Find where the given text appears and provide that cell's center as (x, y) coordinate. 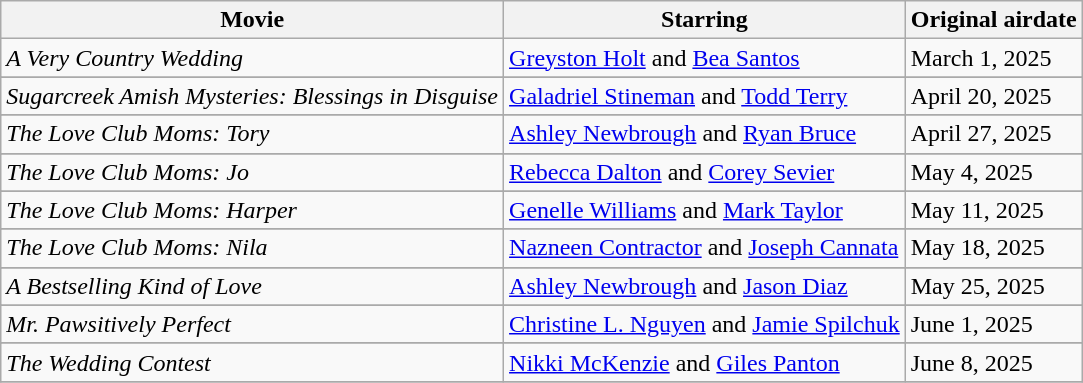
April 27, 2025 (994, 134)
Starring (705, 20)
The Love Club Moms: Harper (252, 210)
Nikki McKenzie and Giles Panton (705, 362)
Genelle Williams and Mark Taylor (705, 210)
The Wedding Contest (252, 362)
Mr. Pawsitively Perfect (252, 324)
March 1, 2025 (994, 58)
Ashley Newbrough and Ryan Bruce (705, 134)
May 11, 2025 (994, 210)
Original airdate (994, 20)
June 1, 2025 (994, 324)
Galadriel Stineman and Todd Terry (705, 96)
May 4, 2025 (994, 172)
The Love Club Moms: Tory (252, 134)
A Very Country Wedding (252, 58)
May 25, 2025 (994, 286)
Ashley Newbrough and Jason Diaz (705, 286)
Christine L. Nguyen and Jamie Spilchuk (705, 324)
Nazneen Contractor and Joseph Cannata (705, 248)
Rebecca Dalton and Corey Sevier (705, 172)
A Bestselling Kind of Love (252, 286)
Sugarcreek Amish Mysteries: Blessings in Disguise (252, 96)
Greyston Holt and Bea Santos (705, 58)
June 8, 2025 (994, 362)
Movie (252, 20)
May 18, 2025 (994, 248)
The Love Club Moms: Nila (252, 248)
April 20, 2025 (994, 96)
The Love Club Moms: Jo (252, 172)
